Scan for the cell matching the given text and deliver its [x, y] coordinate at center. 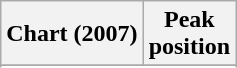
Peakposition [189, 34]
Chart (2007) [72, 34]
